Pinpoint the cell where the given text exists, returning its [x, y] midpoint coordinate. 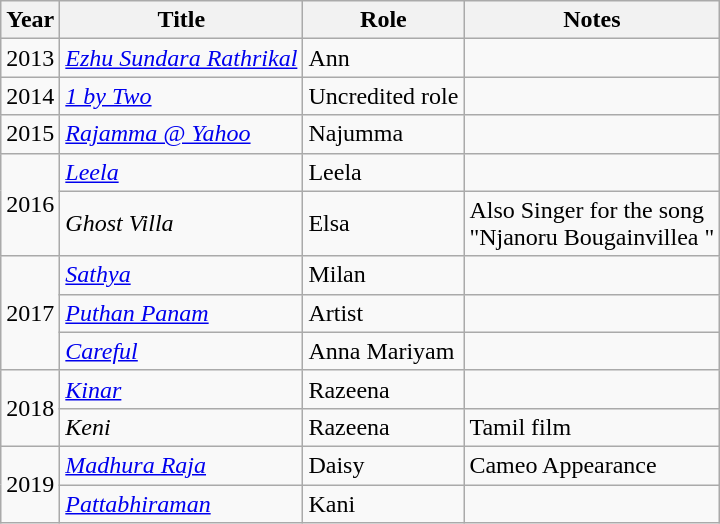
Notes [592, 20]
Kinar [182, 389]
Ezhu Sundara Rathrikal [182, 58]
Tamil film [592, 427]
Kani [384, 503]
Puthan Panam [182, 313]
Pattabhiraman [182, 503]
Rajamma @ Yahoo [182, 134]
1 by Two [182, 96]
Anna Mariyam [384, 351]
2013 [30, 58]
Najumma [384, 134]
Ann [384, 58]
2018 [30, 408]
2016 [30, 204]
Elsa [384, 224]
Madhura Raja [182, 465]
Milan [384, 275]
Ghost Villa [182, 224]
Cameo Appearance [592, 465]
2017 [30, 313]
Also Singer for the song "Njanoru Bougainvillea " [592, 224]
2015 [30, 134]
Artist [384, 313]
Keni [182, 427]
2019 [30, 484]
Uncredited role [384, 96]
Sathya [182, 275]
Role [384, 20]
Title [182, 20]
Daisy [384, 465]
Year [30, 20]
Careful [182, 351]
2014 [30, 96]
